Detect which cell encompasses the target text, then output its (x, y) center coordinate. 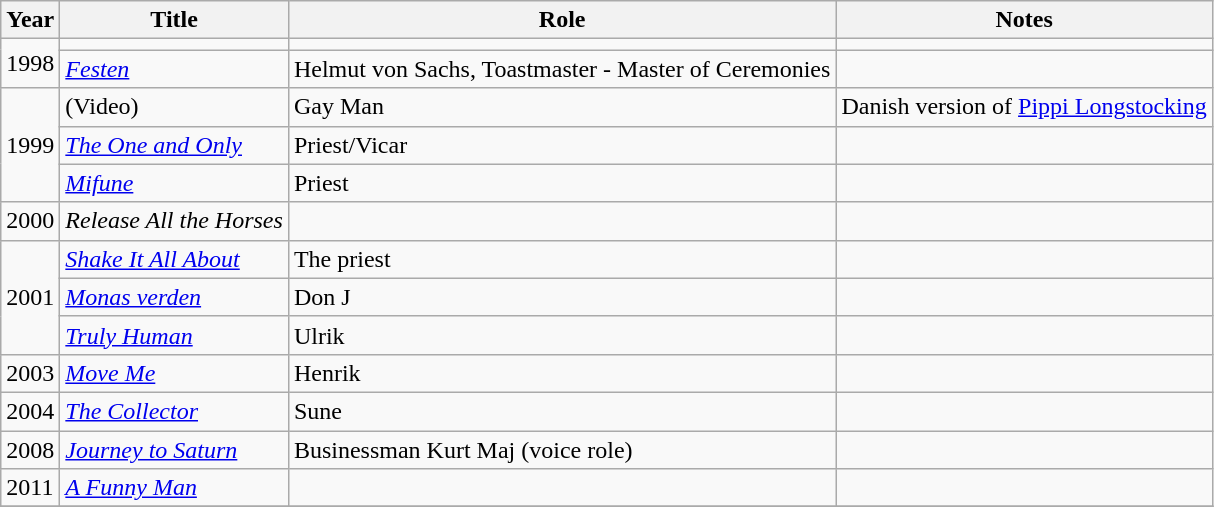
2003 (30, 373)
The priest (562, 259)
Sune (562, 411)
Ulrik (562, 335)
Festen (174, 69)
2000 (30, 221)
Release All the Horses (174, 221)
Gay Man (562, 107)
The One and Only (174, 145)
2011 (30, 488)
1999 (30, 145)
A Funny Man (174, 488)
2008 (30, 449)
Danish version of Pippi Longstocking (1024, 107)
The Collector (174, 411)
Don J (562, 297)
Businessman Kurt Maj (voice role) (562, 449)
Year (30, 20)
Journey to Saturn (174, 449)
Role (562, 20)
Helmut von Sachs, Toastmaster - Master of Ceremonies (562, 69)
Truly Human (174, 335)
Priest/Vicar (562, 145)
1998 (30, 64)
2004 (30, 411)
2001 (30, 297)
Mifune (174, 183)
Move Me (174, 373)
Priest (562, 183)
(Video) (174, 107)
Henrik (562, 373)
Title (174, 20)
Notes (1024, 20)
Monas verden (174, 297)
Shake It All About (174, 259)
